Return the [X, Y] coordinate for the center point of the cell that contains the specified text.  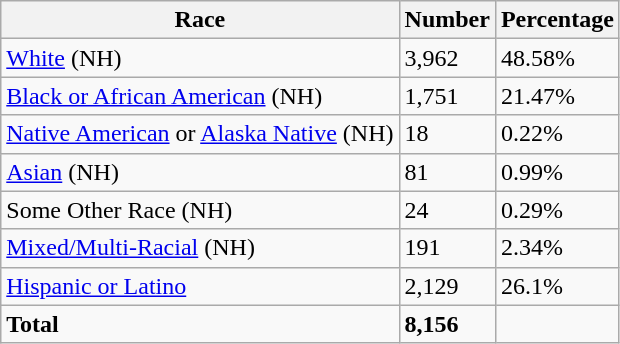
1,751 [447, 96]
0.29% [557, 210]
24 [447, 210]
Asian (NH) [200, 172]
3,962 [447, 58]
Mixed/Multi-Racial (NH) [200, 248]
2,129 [447, 286]
48.58% [557, 58]
Native American or Alaska Native (NH) [200, 134]
Percentage [557, 20]
Number [447, 20]
21.47% [557, 96]
Total [200, 324]
Race [200, 20]
Black or African American (NH) [200, 96]
Some Other Race (NH) [200, 210]
Hispanic or Latino [200, 286]
0.22% [557, 134]
81 [447, 172]
0.99% [557, 172]
26.1% [557, 286]
White (NH) [200, 58]
2.34% [557, 248]
191 [447, 248]
8,156 [447, 324]
18 [447, 134]
